Determine the [X, Y] coordinate at the center of the cell enclosing the given text.  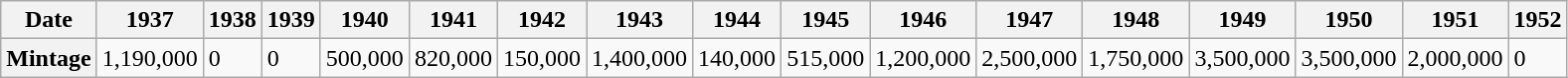
Mintage [49, 58]
2,000,000 [1456, 58]
1949 [1243, 20]
820,000 [453, 58]
500,000 [364, 58]
1947 [1030, 20]
1943 [640, 20]
1937 [149, 20]
1950 [1348, 20]
1940 [364, 20]
1941 [453, 20]
1952 [1537, 20]
1,750,000 [1135, 58]
1939 [290, 20]
1938 [233, 20]
140,000 [738, 58]
1,190,000 [149, 58]
2,500,000 [1030, 58]
1,400,000 [640, 58]
1942 [541, 20]
1951 [1456, 20]
1946 [923, 20]
Date [49, 20]
1948 [1135, 20]
515,000 [825, 58]
150,000 [541, 58]
1944 [738, 20]
1,200,000 [923, 58]
1945 [825, 20]
